Scan for the cell matching the given text and deliver its [x, y] coordinate at center. 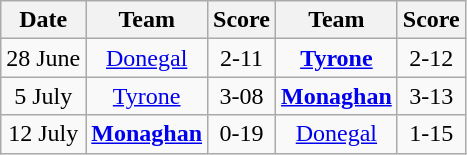
3-08 [242, 96]
Date [44, 20]
3-13 [431, 96]
2-11 [242, 58]
1-15 [431, 134]
2-12 [431, 58]
0-19 [242, 134]
5 July [44, 96]
12 July [44, 134]
28 June [44, 58]
